Return [x, y] of the center of cell containing provided text 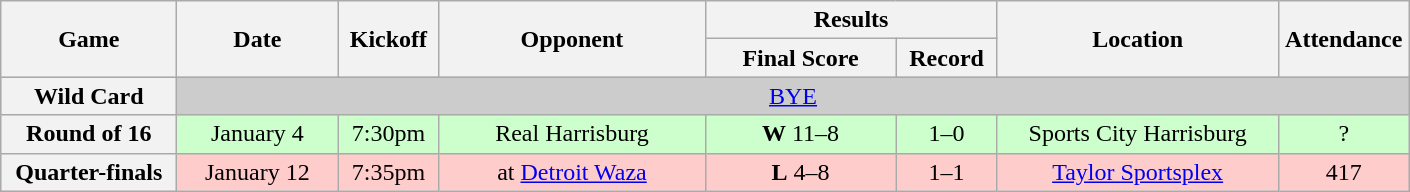
Location [1138, 39]
Game [89, 39]
Final Score [800, 58]
Attendance [1344, 39]
Opponent [572, 39]
Taylor Sportsplex [1138, 172]
7:30pm [388, 134]
January 12 [258, 172]
L 4–8 [800, 172]
Date [258, 39]
January 4 [258, 134]
Sports City Harrisburg [1138, 134]
BYE [793, 96]
Real Harrisburg [572, 134]
at Detroit Waza [572, 172]
1–1 [946, 172]
Round of 16 [89, 134]
Kickoff [388, 39]
Record [946, 58]
Quarter-finals [89, 172]
Wild Card [89, 96]
Results [851, 20]
417 [1344, 172]
7:35pm [388, 172]
1–0 [946, 134]
W 11–8 [800, 134]
? [1344, 134]
